Pinpoint the cell where the given text exists, returning its (X, Y) midpoint coordinate. 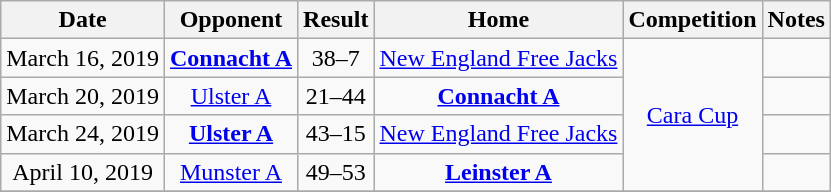
Date (83, 20)
April 10, 2019 (83, 172)
Opponent (230, 20)
March 16, 2019 (83, 58)
Munster A (230, 172)
Notes (796, 20)
Result (336, 20)
March 20, 2019 (83, 96)
Competition (692, 20)
43–15 (336, 134)
March 24, 2019 (83, 134)
Cara Cup (692, 115)
Leinster A (498, 172)
38–7 (336, 58)
21–44 (336, 96)
Home (498, 20)
49–53 (336, 172)
